Determine the [X, Y] coordinate at the center of the cell enclosing the given text.  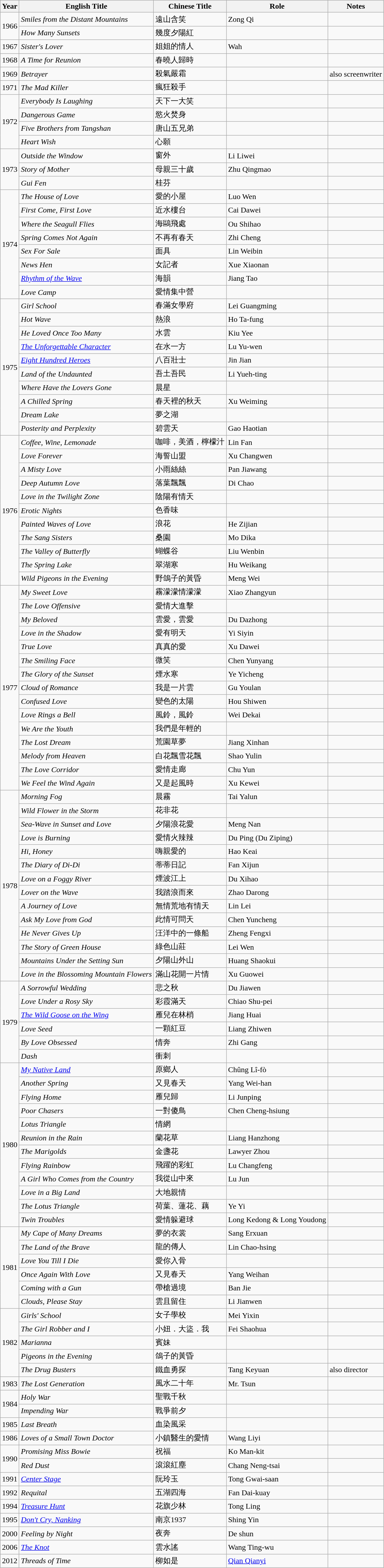
愛情走廊 [190, 770]
Gui Fen [86, 183]
彩霞滿天 [190, 1001]
1981 [10, 1267]
微笑 [190, 660]
Xiao Zhangyun [277, 592]
浪花 [190, 524]
Pan Jiawang [277, 469]
Li Junping [277, 1097]
碧雲天 [190, 429]
Love Camp [86, 292]
Requital [86, 1493]
The Mad Killer [86, 88]
Hao Keai [277, 851]
此情可問天 [190, 920]
The Lotus Triangle [86, 1206]
Fan Xijun [277, 865]
晨星 [190, 388]
Di Chao [277, 483]
Smiles from the Distant Mountains [86, 19]
Liang Zhiwen [277, 1029]
滾滾紅塵 [190, 1465]
News Hen [86, 265]
野鴿子的黃昏 [190, 579]
Wang Liyi [277, 1438]
Year [10, 6]
Du Xihao [277, 879]
1966 [10, 26]
1984 [10, 1404]
煙水寒 [190, 674]
咖啡，美酒，檸檬汁 [190, 442]
Lu Changfeng [277, 1165]
Role [277, 6]
The Glory of the Sunset [86, 674]
He Loved Once Too Many [86, 333]
Marianna [86, 1342]
A Time for Reunion [86, 60]
霧濛濛情濛濛 [190, 592]
我們是年輕的 [190, 729]
夕陽浪花愛 [190, 824]
祝福 [190, 1452]
Love on a Foggy River [86, 879]
又是起風時 [190, 783]
Kiu Yee [277, 333]
Last Breath [86, 1424]
我從山中來 [190, 1179]
Love Forever [86, 456]
心願 [190, 142]
He Never Gives Up [86, 933]
Clouds, Please Stay [86, 1302]
Dream Lake [86, 415]
雲愛，雲愛 [190, 620]
夜奔 [190, 1533]
我是一片雲 [190, 688]
Zhao Darong [277, 892]
Chûng Lî-fò [277, 1070]
1977 [10, 688]
雲水謠 [190, 1547]
雁兒歸 [190, 1097]
Chen Yuncheng [277, 920]
Land of the Undaunted [86, 374]
2000 [10, 1533]
Du Jiawen [277, 988]
Xu Guowei [277, 974]
Five Brothers from Tangshan [86, 128]
Ban Jie [277, 1288]
Melody from Heaven [86, 756]
Mo Dika [277, 538]
Chen Cheng-hsiung [277, 1111]
Girls' School [86, 1315]
Long Kedong & Long Youdong [277, 1220]
Where the Seagull Flies [86, 224]
春天裡的秋天 [190, 401]
1995 [10, 1520]
He Zijian [277, 524]
鴿子的黃昏 [190, 1356]
在水一方 [190, 347]
Chu Yun [277, 770]
Coming with a Gun [86, 1288]
Dangerous Game [86, 115]
Chiao Shu-pei [277, 1001]
Zhi Cheng [277, 238]
Lin Weibin [277, 251]
Huang Shaokui [277, 961]
Erotic Nights [86, 510]
Meng Wei [277, 579]
1982 [10, 1342]
Sex For Sale [86, 251]
幾度夕陽紅 [190, 33]
The Spring Lake [86, 565]
English Title [86, 6]
Red Dust [86, 1465]
天下一大笑 [190, 101]
小鎮醫生的愛情 [190, 1438]
Sister's Lover [86, 47]
海韻 [190, 279]
Zong Qi [277, 19]
Lin Fan [277, 442]
愛情火辣辣 [190, 838]
八百壯士 [190, 360]
Ko Man-kit [277, 1452]
Hu Weikang [277, 565]
Wei Dekai [277, 715]
Center Stage [86, 1479]
Story of Mother [86, 169]
also director [356, 1370]
Lei Guangming [277, 306]
Jin Jian [277, 360]
姐姐的情人 [190, 47]
帶槍過境 [190, 1288]
Outside the Window [86, 156]
Pigeons in the Evening [86, 1356]
Wild Pigeons in the Evening [86, 579]
The Love Corridor [86, 770]
The Lost Dream [86, 742]
A Chilled Spring [86, 401]
Yi Siyin [277, 633]
花非花 [190, 810]
Zhi Gang [277, 1042]
Painted Waves of Love [86, 524]
The Knot [86, 1547]
Liu Wenbin [277, 551]
Mei Yixin [277, 1315]
嗨親愛的 [190, 851]
The Smiling Face [86, 660]
Flying Rainbow [86, 1165]
1980 [10, 1145]
Lawyer Zhou [277, 1152]
夢的衣裳 [190, 1233]
殺氣嚴霜 [190, 74]
Xue Xiaonan [277, 265]
1991 [10, 1479]
Twin Troubles [86, 1220]
Zhu Qingmao [277, 169]
Li Liwei [277, 156]
Hot Wave [86, 319]
Spring Comes Not Again [86, 238]
1992 [10, 1493]
Tong Ling [277, 1506]
唐山五兄弟 [190, 128]
Meng Nan [277, 824]
Lei Wen [277, 947]
Jiang Xinhan [277, 742]
Wah [277, 47]
Li Yueh-ting [277, 374]
風鈴，風鈴 [190, 715]
Lotus Triangle [86, 1124]
女子學校 [190, 1315]
Zheng Fengxi [277, 933]
The Unforgettable Character [86, 347]
1973 [10, 169]
1969 [10, 74]
海誓山盟 [190, 456]
夕陽山外山 [190, 961]
雲且留住 [190, 1302]
Xu Dawei [277, 647]
1967 [10, 47]
Du Dazhong [277, 620]
Betrayer [86, 74]
1978 [10, 886]
Liang Hanzhong [277, 1138]
遠山含笑 [190, 19]
My Sweet Love [86, 592]
滿山花開一片情 [190, 974]
1972 [10, 121]
蘭花草 [190, 1138]
無情荒地有情天 [190, 906]
Morning Fog [86, 797]
We Feel the Wind Again [86, 783]
海鷗飛處 [190, 224]
翠湖寒 [190, 565]
Tong Gwai-saan [277, 1479]
Fei Shaohua [277, 1329]
汪洋中的一條船 [190, 933]
Ye Yi [277, 1206]
Notes [356, 6]
The Marigolds [86, 1152]
悲之秋 [190, 988]
Dash [86, 1056]
1976 [10, 510]
Shing Yin [277, 1520]
Gao Haotian [277, 429]
Love in the Shadow [86, 633]
The Valley of Butterfly [86, 551]
Tang Keyuan [277, 1370]
Eight Hundred Heroes [86, 360]
戰爭前夕 [190, 1411]
Chen Yunyang [277, 660]
A Sorrowful Wedding [86, 988]
Lin Chao-hsing [277, 1247]
Don't Cry, Nanking [86, 1520]
桂芬 [190, 183]
吾土吾民 [190, 374]
True Love [86, 647]
Tai Yalun [277, 797]
Everybody Is Laughing [86, 101]
The Diary of Di-Di [86, 865]
We Are the Youth [86, 729]
鐵血勇探 [190, 1370]
Shao Yulin [277, 756]
愛情大進擊 [190, 606]
愛情集中營 [190, 292]
1983 [10, 1383]
蝴蝶谷 [190, 551]
Love in the Twilight Zone [86, 497]
愛有明天 [190, 633]
Feeling by Night [86, 1533]
The Land of the Brave [86, 1247]
我踏浪而來 [190, 892]
情奔 [190, 1042]
Love in the Blossoming Mountain Flowers [86, 974]
水雲 [190, 333]
1975 [10, 367]
愛情躲避球 [190, 1220]
Jiang Huai [277, 1015]
1986 [10, 1438]
Deep Autumn Love [86, 483]
Gu Youlan [277, 688]
女記者 [190, 265]
南京1937 [190, 1520]
小雨絲絲 [190, 469]
Love Under a Rosy Sky [86, 1001]
Heart Wish [86, 142]
Xu Changwen [277, 456]
柳如是 [190, 1561]
Where Have the Lovers Gone [86, 388]
情網 [190, 1124]
春滿女學府 [190, 306]
Love You Till I Die [86, 1261]
My Beloved [86, 620]
1985 [10, 1424]
Love is Burning [86, 838]
荒園草夢 [190, 742]
The Girl Robber and I [86, 1329]
1994 [10, 1506]
A Girl Who Comes from the Country [86, 1179]
愛你入骨 [190, 1261]
1990 [10, 1458]
春曉人歸時 [190, 60]
金盞花 [190, 1152]
五湖四海 [190, 1493]
阮玲玉 [190, 1479]
1968 [10, 60]
Love Rings a Bell [86, 715]
龍的傳人 [190, 1247]
Ho Ta-fung [277, 319]
A Journey of Love [86, 906]
聖戰千秋 [190, 1397]
Flying Home [86, 1097]
A Misty Love [86, 469]
Confused Love [86, 701]
The Drug Busters [86, 1370]
窗外 [190, 156]
Chang Neng-tsai [277, 1465]
不再有春天 [190, 238]
賓妹 [190, 1342]
一對傻鳥 [190, 1111]
Qian Qianyi [277, 1561]
落葉飄飄 [190, 483]
Threads of Time [86, 1561]
Cai Dawei [277, 210]
also screenwriter [356, 74]
Love in a Big Land [86, 1192]
一顆紅豆 [190, 1029]
母親三十歲 [190, 169]
煙波江上 [190, 879]
陰陽有情天 [190, 497]
How Many Sunsets [86, 33]
荷葉、蓮花、藕 [190, 1206]
First Come, First Love [86, 210]
Poor Chasers [86, 1111]
My Cape of Many Dreams [86, 1233]
Girl School [86, 306]
Mountains Under the Setting Sun [86, 961]
Fan Dai-kuay [277, 1493]
The Story of Green House [86, 947]
Sang Erxuan [277, 1233]
Lin Lei [277, 906]
2006 [10, 1547]
花旗少林 [190, 1506]
小妞．大盜．我 [190, 1329]
衝刺 [190, 1056]
晨霧 [190, 797]
血染風采 [190, 1424]
Xu Kewei [277, 783]
The Lost Generation [86, 1383]
Lover on the Wave [86, 892]
The Sang Sisters [86, 538]
Holy War [86, 1397]
Ask My Love from God [86, 920]
Yang Weihan [277, 1274]
Mr. Tsun [277, 1383]
Once Again With Love [86, 1274]
綠色山莊 [190, 947]
Sea-Wave in Sunset and Love [86, 824]
The Love Offensive [86, 606]
飛躍的彩虹 [190, 1165]
Cloud of Romance [86, 688]
Ye Yicheng [277, 674]
2012 [10, 1561]
Impending War [86, 1411]
Rhythm of the Wave [86, 279]
色香味 [190, 510]
Yang Wei-han [277, 1083]
近水樓台 [190, 210]
原鄉人 [190, 1070]
蒂蒂日記 [190, 865]
瘋狂殺手 [190, 88]
Ou Shihao [277, 224]
風水二十年 [190, 1383]
Reunion in the Rain [86, 1138]
Another Spring [86, 1083]
Hi, Honey [86, 851]
Love Seed [86, 1029]
The Wild Goose on the Wing [86, 1015]
Wild Flower in the Storm [86, 810]
Luo Wen [277, 197]
Treasure Hunt [86, 1506]
大地親情 [190, 1192]
愛的小屋 [190, 197]
Posterity and Perplexity [86, 429]
Chinese Title [190, 6]
1979 [10, 1022]
夢之湖 [190, 415]
Loves of a Small Town Doctor [86, 1438]
My Native Land [86, 1070]
真真的愛 [190, 647]
De shun [277, 1533]
Du Ping (Du Ziping) [277, 838]
Jiang Tao [277, 279]
Li Jianwen [277, 1302]
1971 [10, 88]
1974 [10, 244]
The House of Love [86, 197]
桑園 [190, 538]
Hou Shiwen [277, 701]
變色的太陽 [190, 701]
面具 [190, 251]
By Love Obsessed [86, 1042]
Xu Weiming [277, 401]
Lu Jun [277, 1179]
慾火焚身 [190, 115]
熱浪 [190, 319]
白花飄雪花飄 [190, 756]
Lu Yu-wen [277, 347]
Wang Ting-wu [277, 1547]
Coffee, Wine, Lemonade [86, 442]
雁兒在林梢 [190, 1015]
Promising Miss Bowie [86, 1452]
